Locate the cell with the specified text and output its (X, Y) center coordinate. 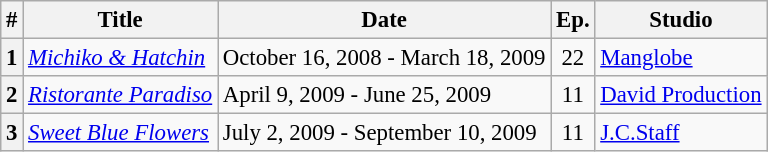
J.C.Staff (681, 133)
# (12, 20)
Ristorante Paradiso (120, 95)
Ep. (573, 20)
3 (12, 133)
Sweet Blue Flowers (120, 133)
July 2, 2009 - September 10, 2009 (384, 133)
Michiko & Hatchin (120, 58)
2 (12, 95)
22 (573, 58)
April 9, 2009 - June 25, 2009 (384, 95)
Title (120, 20)
Studio (681, 20)
October 16, 2008 - March 18, 2009 (384, 58)
Manglobe (681, 58)
1 (12, 58)
Date (384, 20)
David Production (681, 95)
